Return the (x, y) coordinate for the center point of the cell that contains the specified text.  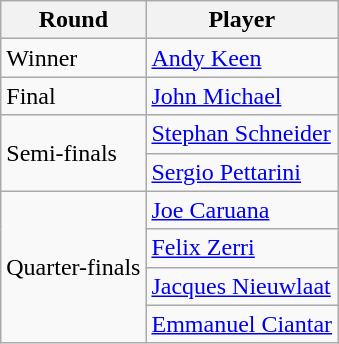
Sergio Pettarini (242, 172)
Andy Keen (242, 58)
Emmanuel Ciantar (242, 324)
Joe Caruana (242, 210)
Felix Zerri (242, 248)
Stephan Schneider (242, 134)
Quarter-finals (74, 267)
Semi-finals (74, 153)
Winner (74, 58)
Final (74, 96)
Round (74, 20)
Jacques Nieuwlaat (242, 286)
Player (242, 20)
John Michael (242, 96)
